Extract the [x, y] coordinate from the center of the cell holding the provided text.  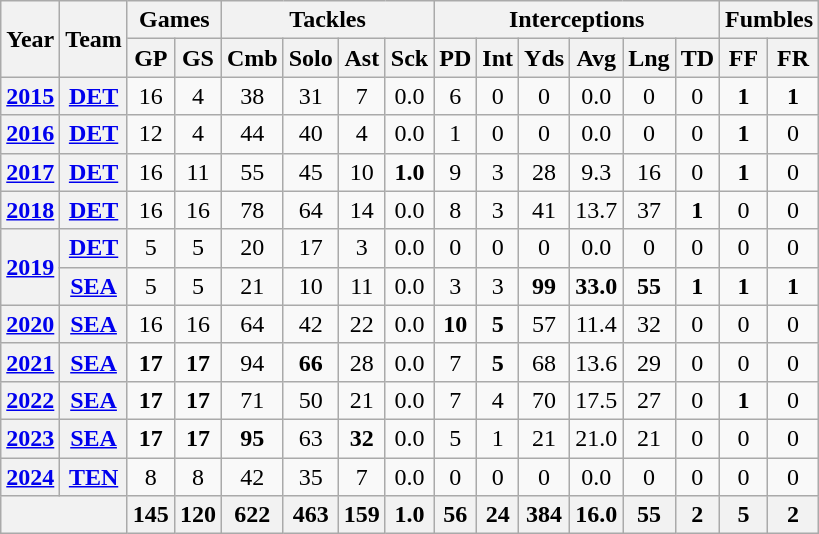
Team [94, 39]
TEN [94, 477]
63 [310, 438]
Lng [649, 58]
33.0 [596, 286]
PD [456, 58]
Tackles [327, 20]
99 [544, 286]
35 [310, 477]
FF [744, 58]
2024 [30, 477]
Cmb [252, 58]
Sck [409, 58]
31 [310, 96]
TD [697, 58]
38 [252, 96]
94 [252, 362]
9.3 [596, 172]
44 [252, 134]
Year [30, 39]
Fumbles [770, 20]
Solo [310, 58]
13.7 [596, 210]
2019 [30, 267]
2022 [30, 400]
14 [362, 210]
159 [362, 515]
22 [362, 324]
Yds [544, 58]
20 [252, 248]
Interceptions [577, 20]
Games [174, 20]
29 [649, 362]
11.4 [596, 324]
40 [310, 134]
9 [456, 172]
2017 [30, 172]
Int [498, 58]
2020 [30, 324]
384 [544, 515]
145 [150, 515]
71 [252, 400]
24 [498, 515]
70 [544, 400]
2015 [30, 96]
12 [150, 134]
Ast [362, 58]
2023 [30, 438]
Avg [596, 58]
13.6 [596, 362]
2018 [30, 210]
622 [252, 515]
463 [310, 515]
37 [649, 210]
21.0 [596, 438]
41 [544, 210]
27 [649, 400]
16.0 [596, 515]
FR [792, 58]
2021 [30, 362]
17.5 [596, 400]
50 [310, 400]
56 [456, 515]
66 [310, 362]
78 [252, 210]
57 [544, 324]
6 [456, 96]
GP [150, 58]
2016 [30, 134]
95 [252, 438]
120 [198, 515]
68 [544, 362]
GS [198, 58]
45 [310, 172]
